Extract the (X, Y) coordinate from the center of the cell holding the provided text.  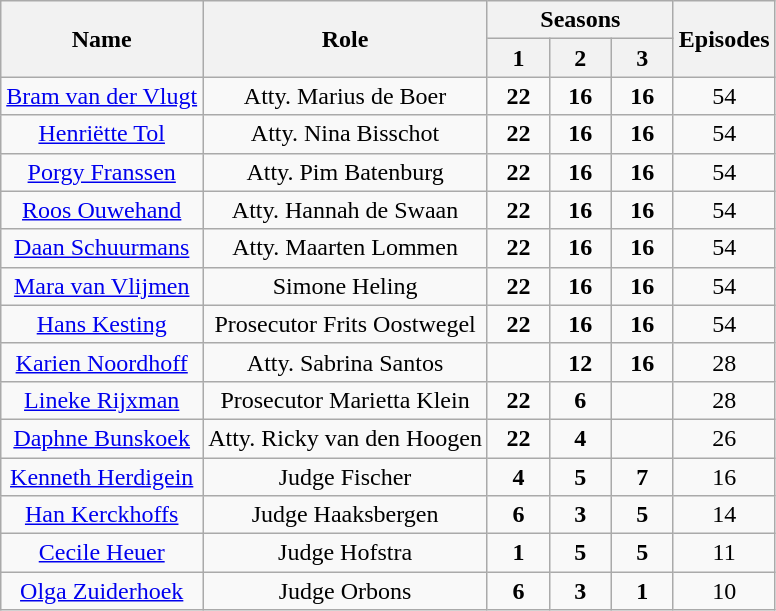
Judge Fischer (346, 477)
26 (724, 438)
Mara van Vlijmen (102, 286)
Simone Heling (346, 286)
Daphne Bunskoek (102, 438)
Role (346, 39)
Hans Kesting (102, 324)
Atty. Hannah de Swaan (346, 210)
7 (642, 477)
2 (580, 58)
Judge Orbons (346, 591)
Name (102, 39)
Han Kerckhoffs (102, 515)
Kenneth Herdigein (102, 477)
Atty. Marius de Boer (346, 96)
14 (724, 515)
Atty. Sabrina Santos (346, 362)
Olga Zuiderhoek (102, 591)
12 (580, 362)
Henriëtte Tol (102, 134)
Cecile Heuer (102, 553)
Episodes (724, 39)
Bram van der Vlugt (102, 96)
Seasons (580, 20)
Roos Ouwehand (102, 210)
Karien Noordhoff (102, 362)
Lineke Rijxman (102, 400)
10 (724, 591)
Judge Haaksbergen (346, 515)
Daan Schuurmans (102, 248)
Judge Hofstra (346, 553)
Atty. Nina Bisschot (346, 134)
Prosecutor Frits Oostwegel (346, 324)
11 (724, 553)
Prosecutor Marietta Klein (346, 400)
Atty. Ricky van den Hoogen (346, 438)
Atty. Pim Batenburg (346, 172)
Porgy Franssen (102, 172)
Atty. Maarten Lommen (346, 248)
